Return the [X, Y] coordinate for the center point of the cell that contains the specified text.  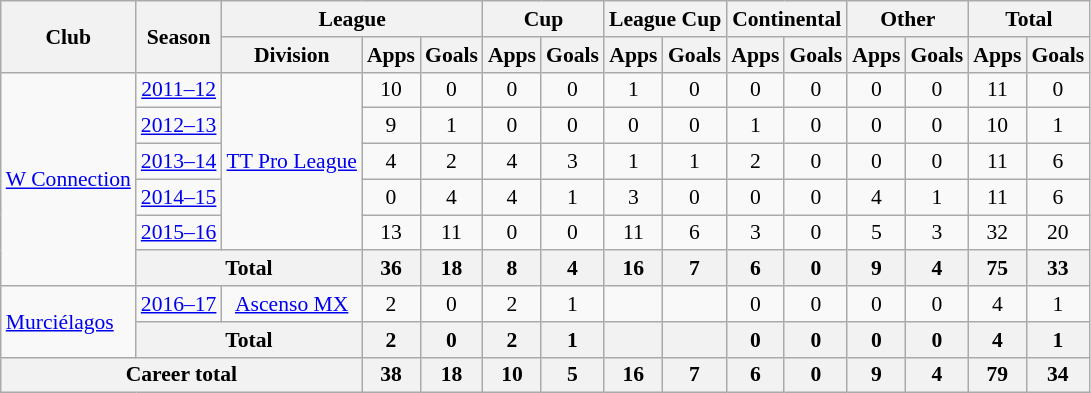
W Connection [68, 179]
Club [68, 36]
Continental [786, 19]
TT Pro League [291, 161]
33 [1058, 269]
League [352, 19]
36 [391, 269]
Division [291, 55]
2012–13 [179, 126]
Season [179, 36]
Murciélagos [68, 322]
2013–14 [179, 162]
79 [997, 375]
38 [391, 375]
20 [1058, 233]
Cup [544, 19]
2014–15 [179, 197]
8 [512, 269]
2016–17 [179, 304]
34 [1058, 375]
Career total [182, 375]
13 [391, 233]
2015–16 [179, 233]
League Cup [665, 19]
Other [908, 19]
32 [997, 233]
Ascenso MX [291, 304]
2011–12 [179, 90]
75 [997, 269]
